Pinpoint the cell where the given text exists, returning its [X, Y] midpoint coordinate. 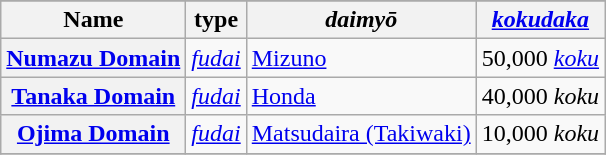
Mizuno [361, 58]
Name [94, 20]
type [216, 20]
Tanaka Domain [94, 96]
kokudaka [540, 20]
50,000 koku [540, 58]
daimyō [361, 20]
Honda [361, 96]
10,000 koku [540, 134]
Matsudaira (Takiwaki) [361, 134]
Numazu Domain [94, 58]
40,000 koku [540, 96]
Ojima Domain [94, 134]
